Pinpoint the cell where the given text exists, returning its (x, y) midpoint coordinate. 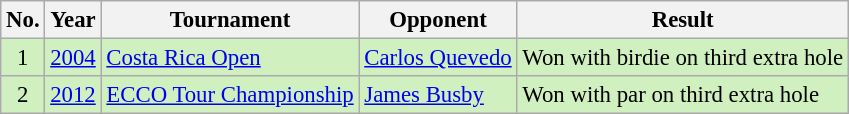
1 (23, 58)
Opponent (438, 20)
James Busby (438, 95)
Result (682, 20)
Carlos Quevedo (438, 58)
Year (73, 20)
Tournament (230, 20)
Won with par on third extra hole (682, 95)
Won with birdie on third extra hole (682, 58)
Costa Rica Open (230, 58)
No. (23, 20)
2012 (73, 95)
2004 (73, 58)
ECCO Tour Championship (230, 95)
2 (23, 95)
